Return (X, Y) of the center of cell containing provided text 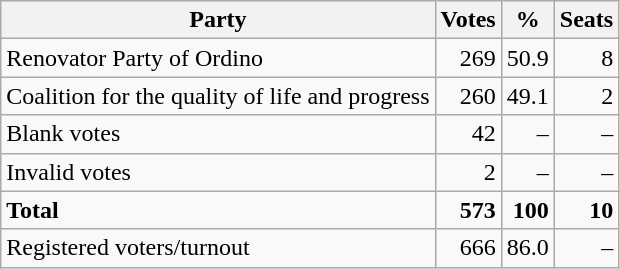
86.0 (528, 248)
Seats (586, 20)
42 (468, 134)
Votes (468, 20)
573 (468, 210)
Party (218, 20)
49.1 (528, 96)
Coalition for the quality of life and progress (218, 96)
Total (218, 210)
100 (528, 210)
666 (468, 248)
Invalid votes (218, 172)
% (528, 20)
8 (586, 58)
Blank votes (218, 134)
260 (468, 96)
10 (586, 210)
269 (468, 58)
Renovator Party of Ordino (218, 58)
50.9 (528, 58)
Registered voters/turnout (218, 248)
